From the cell containing the given text, extract its center point as (x, y) coordinate. 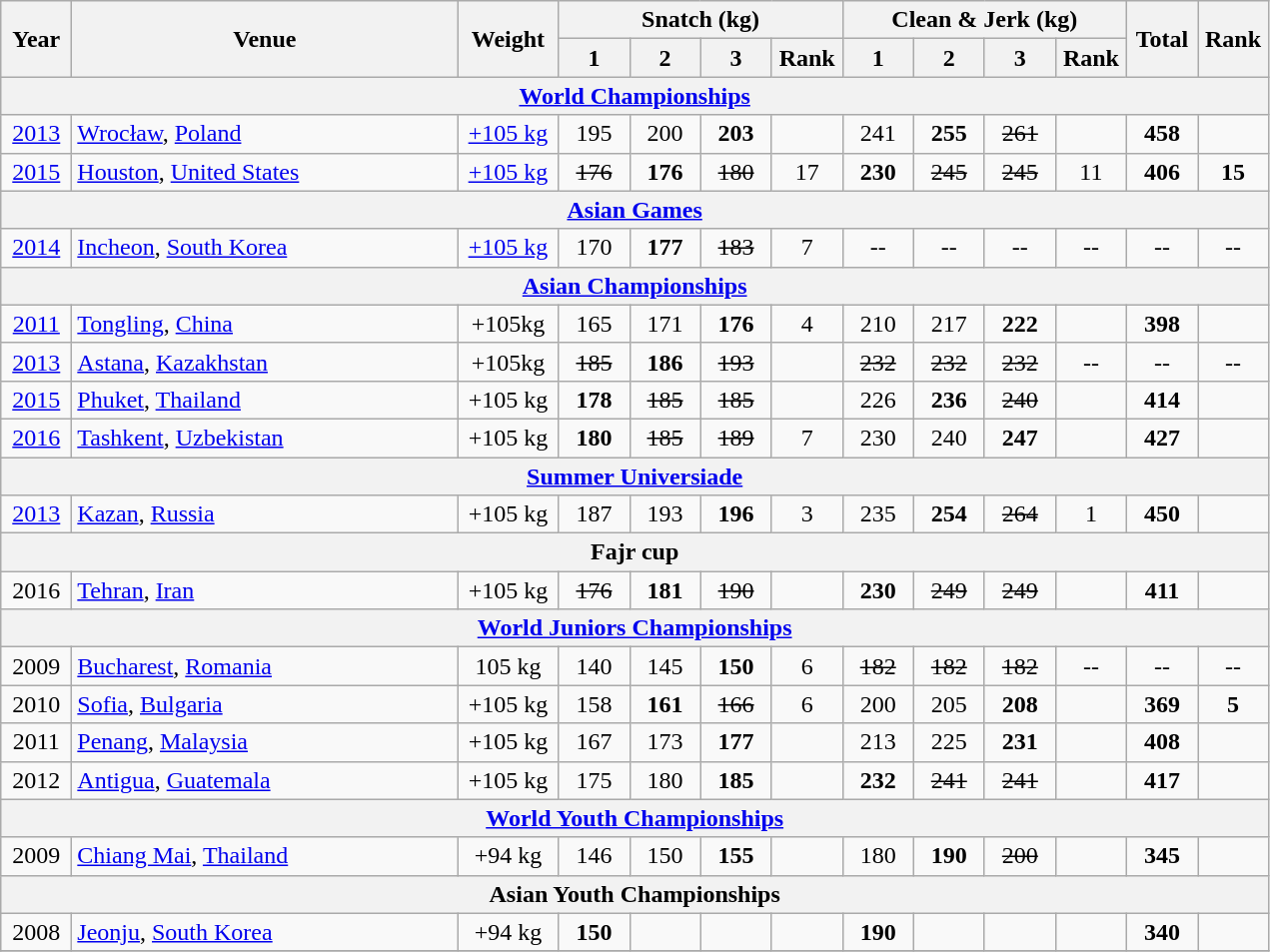
Bucharest, Romania (265, 666)
158 (594, 704)
Tehran, Iran (265, 590)
195 (594, 134)
225 (949, 742)
187 (594, 514)
World Youth Championships (635, 818)
15 (1233, 172)
175 (594, 780)
Houston, United States (265, 172)
Incheon, South Korea (265, 248)
254 (949, 514)
Year (36, 39)
Wrocław, Poland (265, 134)
183 (735, 248)
171 (665, 324)
Total (1161, 39)
Antigua, Guatemala (265, 780)
146 (594, 856)
196 (735, 514)
17 (807, 172)
Snatch (kg) (700, 20)
Phuket, Thailand (265, 400)
165 (594, 324)
2012 (36, 780)
145 (665, 666)
Sofia, Bulgaria (265, 704)
2014 (36, 248)
Asian Youth Championships (635, 894)
2008 (36, 932)
406 (1161, 172)
226 (877, 400)
161 (665, 704)
208 (1019, 704)
Kazan, Russia (265, 514)
Jeonju, South Korea (265, 932)
170 (594, 248)
Penang, Malaysia (265, 742)
Weight (508, 39)
235 (877, 514)
236 (949, 400)
Clean & Jerk (kg) (984, 20)
166 (735, 704)
2010 (36, 704)
Astana, Kazakhstan (265, 362)
203 (735, 134)
427 (1161, 438)
205 (949, 704)
178 (594, 400)
105 kg (508, 666)
Tashkent, Uzbekistan (265, 438)
222 (1019, 324)
173 (665, 742)
458 (1161, 134)
369 (1161, 704)
Asian Games (635, 210)
261 (1019, 134)
340 (1161, 932)
4 (807, 324)
Tongling, China (265, 324)
450 (1161, 514)
231 (1019, 742)
Venue (265, 39)
345 (1161, 856)
264 (1019, 514)
Fajr cup (635, 552)
167 (594, 742)
408 (1161, 742)
210 (877, 324)
217 (949, 324)
213 (877, 742)
411 (1161, 590)
140 (594, 666)
Asian Championships (635, 286)
181 (665, 590)
155 (735, 856)
417 (1161, 780)
11 (1091, 172)
World Championships (635, 96)
255 (949, 134)
398 (1161, 324)
189 (735, 438)
186 (665, 362)
World Juniors Championships (635, 628)
Chiang Mai, Thailand (265, 856)
Summer Universiade (635, 476)
414 (1161, 400)
247 (1019, 438)
5 (1233, 704)
